Capture the cell that displays the provided text and extract its [X, Y] central coordinate. 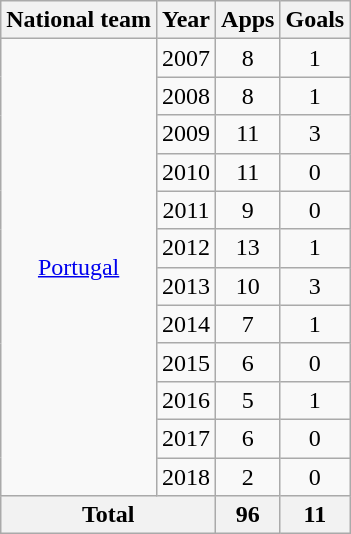
9 [248, 210]
5 [248, 400]
Total [108, 515]
10 [248, 286]
2012 [186, 248]
2018 [186, 477]
2015 [186, 362]
2016 [186, 400]
96 [248, 515]
Portugal [79, 268]
2 [248, 477]
2017 [186, 438]
2008 [186, 96]
Year [186, 20]
2011 [186, 210]
2009 [186, 134]
2007 [186, 58]
National team [79, 20]
2010 [186, 172]
Apps [248, 20]
2013 [186, 286]
7 [248, 324]
2014 [186, 324]
13 [248, 248]
Goals [315, 20]
